Output the [x, y] coordinate of the center of the cell containing the given text.  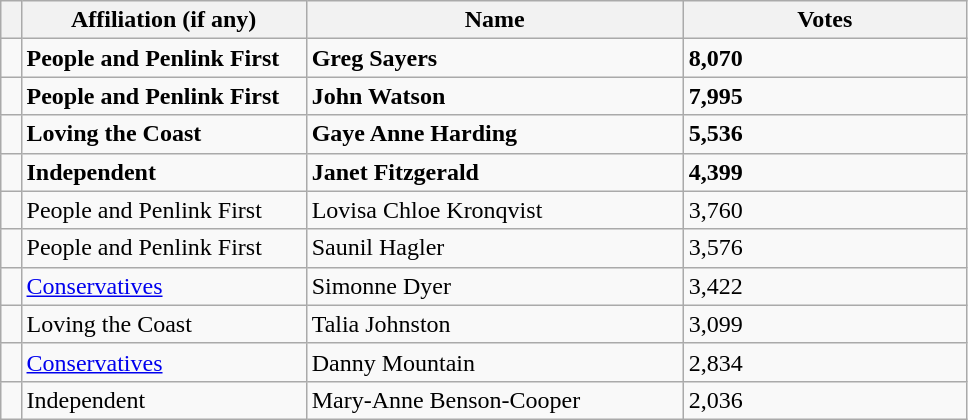
5,536 [824, 134]
Saunil Hagler [494, 248]
Gaye Anne Harding [494, 134]
4,399 [824, 172]
3,099 [824, 324]
Name [494, 20]
Lovisa Chloe Kronqvist [494, 210]
Affiliation (if any) [164, 20]
Danny Mountain [494, 362]
3,422 [824, 286]
Talia Johnston [494, 324]
Simonne Dyer [494, 286]
Mary-Anne Benson-Cooper [494, 400]
Greg Sayers [494, 58]
Votes [824, 20]
3,760 [824, 210]
Janet Fitzgerald [494, 172]
2,036 [824, 400]
7,995 [824, 96]
John Watson [494, 96]
2,834 [824, 362]
8,070 [824, 58]
3,576 [824, 248]
